Return the [X, Y] coordinate for the center point of the cell that contains the specified text.  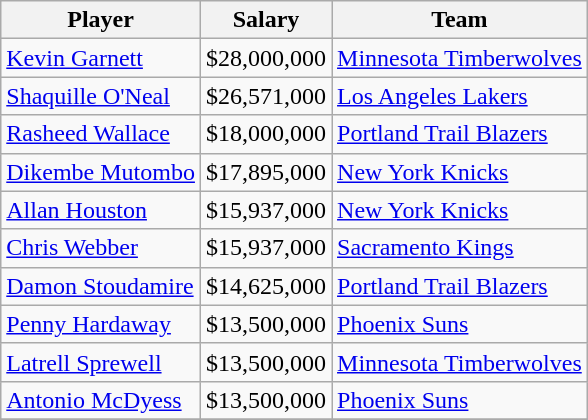
$18,000,000 [266, 134]
Dikembe Mutombo [101, 172]
Chris Webber [101, 248]
Allan Houston [101, 210]
Rasheed Wallace [101, 134]
Penny Hardaway [101, 324]
Player [101, 20]
Damon Stoudamire [101, 286]
Kevin Garnett [101, 58]
Shaquille O'Neal [101, 96]
Latrell Sprewell [101, 362]
$26,571,000 [266, 96]
Los Angeles Lakers [460, 96]
$17,895,000 [266, 172]
Salary [266, 20]
$14,625,000 [266, 286]
$28,000,000 [266, 58]
Antonio McDyess [101, 400]
Team [460, 20]
Sacramento Kings [460, 248]
